For the text-containing cell, return its midpoint in (X, Y) coordinate format. 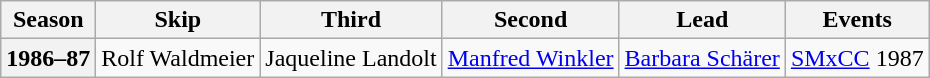
Third (351, 20)
Manfred Winkler (530, 58)
Skip (178, 20)
1986–87 (48, 58)
Second (530, 20)
Barbara Schärer (702, 58)
Lead (702, 20)
SMxCC 1987 (857, 58)
Jaqueline Landolt (351, 58)
Rolf Waldmeier (178, 58)
Events (857, 20)
Season (48, 20)
